Find where the given text appears and provide that cell's center as (x, y) coordinate. 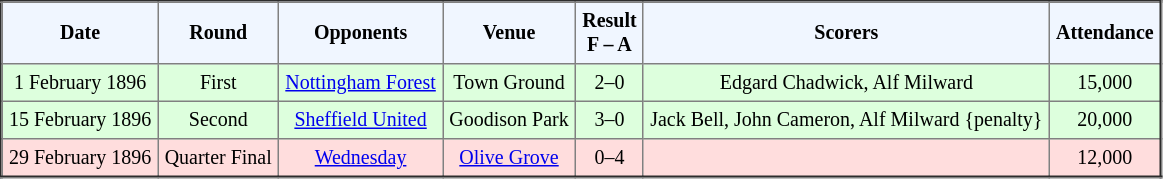
Edgard Chadwick, Alf Milward (846, 83)
ResultF – A (609, 33)
15 February 1896 (80, 120)
Scorers (846, 33)
15,000 (1105, 83)
1 February 1896 (80, 83)
Opponents (361, 33)
3–0 (609, 120)
Second (218, 120)
Date (80, 33)
12,000 (1105, 158)
Round (218, 33)
Wednesday (361, 158)
Sheffield United (361, 120)
Venue (510, 33)
Attendance (1105, 33)
Jack Bell, John Cameron, Alf Milward {penalty} (846, 120)
Olive Grove (510, 158)
20,000 (1105, 120)
29 February 1896 (80, 158)
2–0 (609, 83)
Nottingham Forest (361, 83)
Quarter Final (218, 158)
0–4 (609, 158)
Town Ground (510, 83)
Goodison Park (510, 120)
First (218, 83)
